Return the [x, y] coordinate for the center point of the cell that contains the specified text.  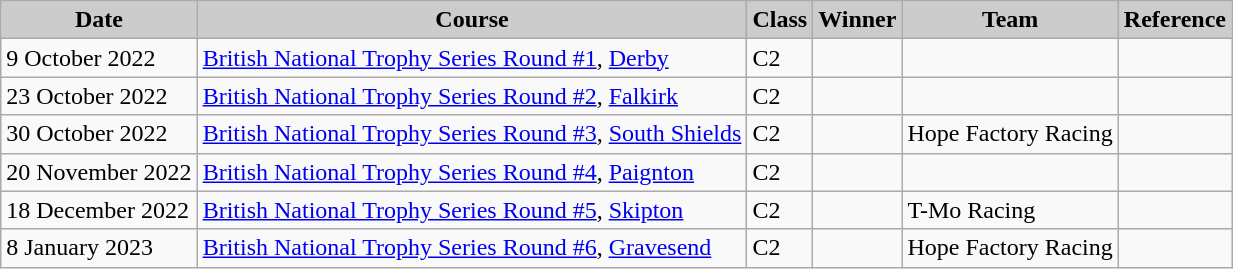
23 October 2022 [99, 96]
British National Trophy Series Round #3, South Shields [472, 134]
British National Trophy Series Round #6, Gravesend [472, 248]
Date [99, 20]
Winner [858, 20]
British National Trophy Series Round #4, Paignton [472, 172]
T-Mo Racing [1010, 210]
Course [472, 20]
British National Trophy Series Round #2, Falkirk [472, 96]
18 December 2022 [99, 210]
9 October 2022 [99, 58]
Team [1010, 20]
8 January 2023 [99, 248]
20 November 2022 [99, 172]
30 October 2022 [99, 134]
British National Trophy Series Round #5, Skipton [472, 210]
British National Trophy Series Round #1, Derby [472, 58]
Reference [1174, 20]
Class [780, 20]
